Search for the cell housing the specified text and yield its (X, Y) center coordinate. 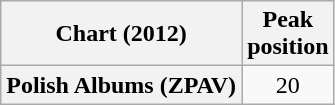
Polish Albums (ZPAV) (122, 85)
Chart (2012) (122, 34)
Peakposition (288, 34)
20 (288, 85)
